Pinpoint the cell where the given text exists, returning its (X, Y) midpoint coordinate. 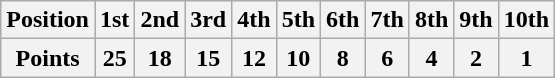
6th (343, 20)
8th (431, 20)
2nd (160, 20)
4th (254, 20)
7th (387, 20)
5th (298, 20)
1st (114, 20)
Points (48, 58)
9th (476, 20)
12 (254, 58)
15 (208, 58)
6 (387, 58)
Position (48, 20)
8 (343, 58)
18 (160, 58)
10 (298, 58)
1 (526, 58)
2 (476, 58)
25 (114, 58)
10th (526, 20)
3rd (208, 20)
4 (431, 58)
